Search for the cell housing the specified text and yield its (x, y) center coordinate. 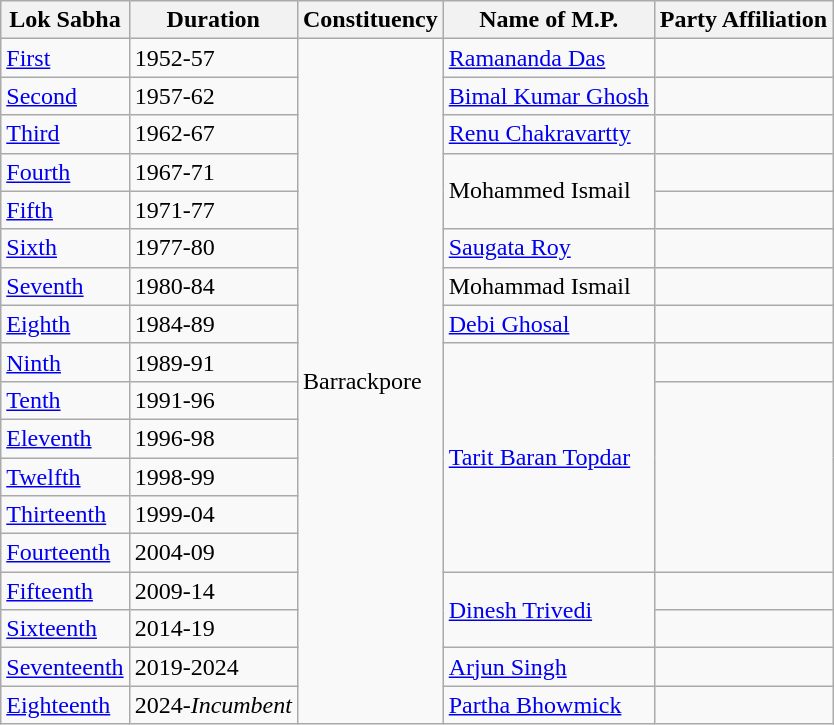
1957-62 (213, 96)
1984-89 (213, 324)
1971-77 (213, 210)
Constituency (370, 20)
Eighteenth (65, 705)
Tenth (65, 400)
Mohammed Ismail (548, 191)
1996-98 (213, 438)
1991-96 (213, 400)
Seventeenth (65, 667)
Second (65, 96)
Duration (213, 20)
2024-Incumbent (213, 705)
2019-2024 (213, 667)
Ninth (65, 362)
Sixth (65, 248)
1967-71 (213, 172)
Fifth (65, 210)
Saugata Roy (548, 248)
1952-57 (213, 58)
2009-14 (213, 591)
Eleventh (65, 438)
Name of M.P. (548, 20)
Renu Chakravartty (548, 134)
Bimal Kumar Ghosh (548, 96)
1999-04 (213, 515)
Dinesh Trivedi (548, 610)
Fifteenth (65, 591)
Barrackpore (370, 382)
Partha Bhowmick (548, 705)
Debi Ghosal (548, 324)
Third (65, 134)
First (65, 58)
Tarit Baran Topdar (548, 457)
Ramananda Das (548, 58)
Eighth (65, 324)
Lok Sabha (65, 20)
2014-19 (213, 629)
Arjun Singh (548, 667)
1980-84 (213, 286)
Thirteenth (65, 515)
1977-80 (213, 248)
Seventh (65, 286)
Party Affiliation (743, 20)
1962-67 (213, 134)
Twelfth (65, 477)
2004-09 (213, 553)
1998-99 (213, 477)
Sixteenth (65, 629)
Fourth (65, 172)
Mohammad Ismail (548, 286)
Fourteenth (65, 553)
1989-91 (213, 362)
